Output the (X, Y) coordinate of the center of the cell containing the given text.  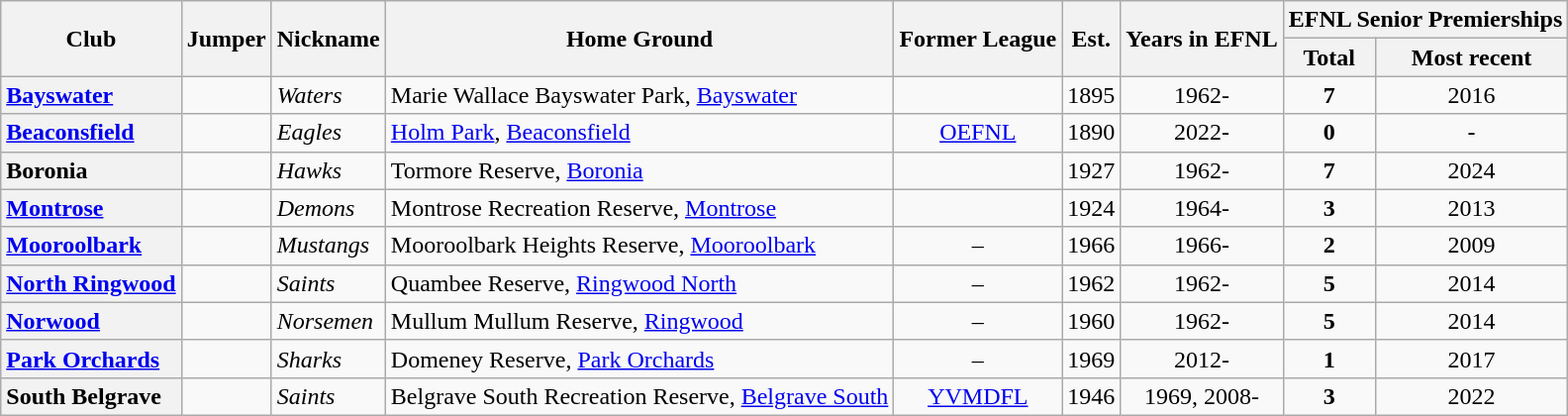
Marie Wallace Bayswater Park, Bayswater (639, 95)
Beaconsfield (91, 133)
Mullum Mullum Reserve, Ringwood (639, 321)
- (1471, 133)
2009 (1471, 246)
Hawks (329, 170)
Most recent (1471, 57)
2 (1328, 246)
Demons (329, 208)
Norsemen (329, 321)
2022- (1202, 133)
2017 (1471, 359)
0 (1328, 133)
Mustangs (329, 246)
Quambee Reserve, Ringwood North (639, 283)
Jumper (226, 39)
YVMDFL (978, 396)
1969 (1091, 359)
Belgrave South Recreation Reserve, Belgrave South (639, 396)
Years in EFNL (1202, 39)
Sharks (329, 359)
Total (1328, 57)
Montrose Recreation Reserve, Montrose (639, 208)
Domeney Reserve, Park Orchards (639, 359)
1969, 2008- (1202, 396)
Est. (1091, 39)
North Ringwood (91, 283)
Former League (978, 39)
Nickname (329, 39)
2016 (1471, 95)
1966 (1091, 246)
Boronia (91, 170)
1895 (1091, 95)
1960 (1091, 321)
Norwood (91, 321)
Bayswater (91, 95)
Mooroolbark Heights Reserve, Mooroolbark (639, 246)
1890 (1091, 133)
Park Orchards (91, 359)
South Belgrave (91, 396)
Home Ground (639, 39)
1962 (1091, 283)
OEFNL (978, 133)
1946 (1091, 396)
1924 (1091, 208)
Montrose (91, 208)
2013 (1471, 208)
1966- (1202, 246)
1927 (1091, 170)
Holm Park, Beaconsfield (639, 133)
Waters (329, 95)
Club (91, 39)
2024 (1471, 170)
Mooroolbark (91, 246)
EFNL Senior Premierships (1425, 20)
Tormore Reserve, Boronia (639, 170)
1964- (1202, 208)
2012- (1202, 359)
2022 (1471, 396)
Eagles (329, 133)
1 (1328, 359)
